Find where the given text appears and provide that cell's center as (X, Y) coordinate. 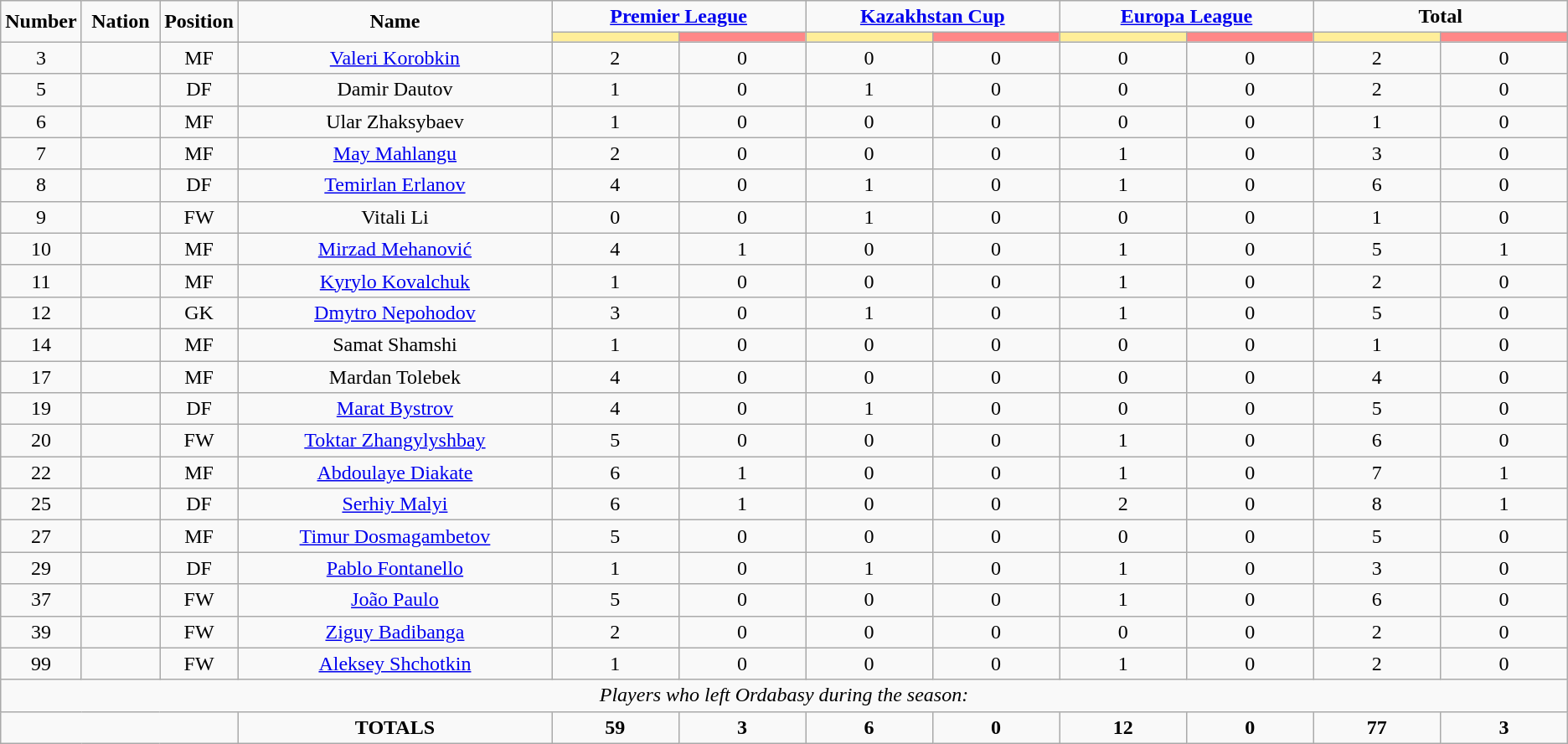
Marat Bystrov (395, 409)
Total (1441, 17)
10 (41, 249)
22 (41, 473)
May Mahlangu (395, 153)
Kazakhstan Cup (933, 17)
Serhiy Malyi (395, 504)
Aleksey Shchotkin (395, 664)
99 (41, 664)
Damir Dautov (395, 90)
Toktar Zhangylyshbay (395, 441)
Samat Shamshi (395, 344)
9 (41, 217)
19 (41, 409)
GK (199, 313)
Abdoulaye Diakate (395, 473)
Vitali Li (395, 217)
29 (41, 568)
11 (41, 281)
59 (615, 727)
Players who left Ordabasy during the season: (784, 695)
Position (199, 22)
14 (41, 344)
Timur Dosmagambetov (395, 536)
Europa League (1186, 17)
Dmytro Nepohodov (395, 313)
Nation (121, 22)
77 (1377, 727)
20 (41, 441)
João Paulo (395, 600)
Number (41, 22)
TOTALS (395, 727)
39 (41, 632)
Temirlan Erlanov (395, 185)
27 (41, 536)
25 (41, 504)
Pablo Fontanello (395, 568)
37 (41, 600)
Mirzad Mehanović (395, 249)
Ular Zhaksybaev (395, 121)
Valeri Korobkin (395, 58)
Kyrylo Kovalchuk (395, 281)
Premier League (678, 17)
Ziguy Badibanga (395, 632)
17 (41, 376)
Mardan Tolebek (395, 376)
Name (395, 22)
